Capture the cell that displays the provided text and extract its [x, y] central coordinate. 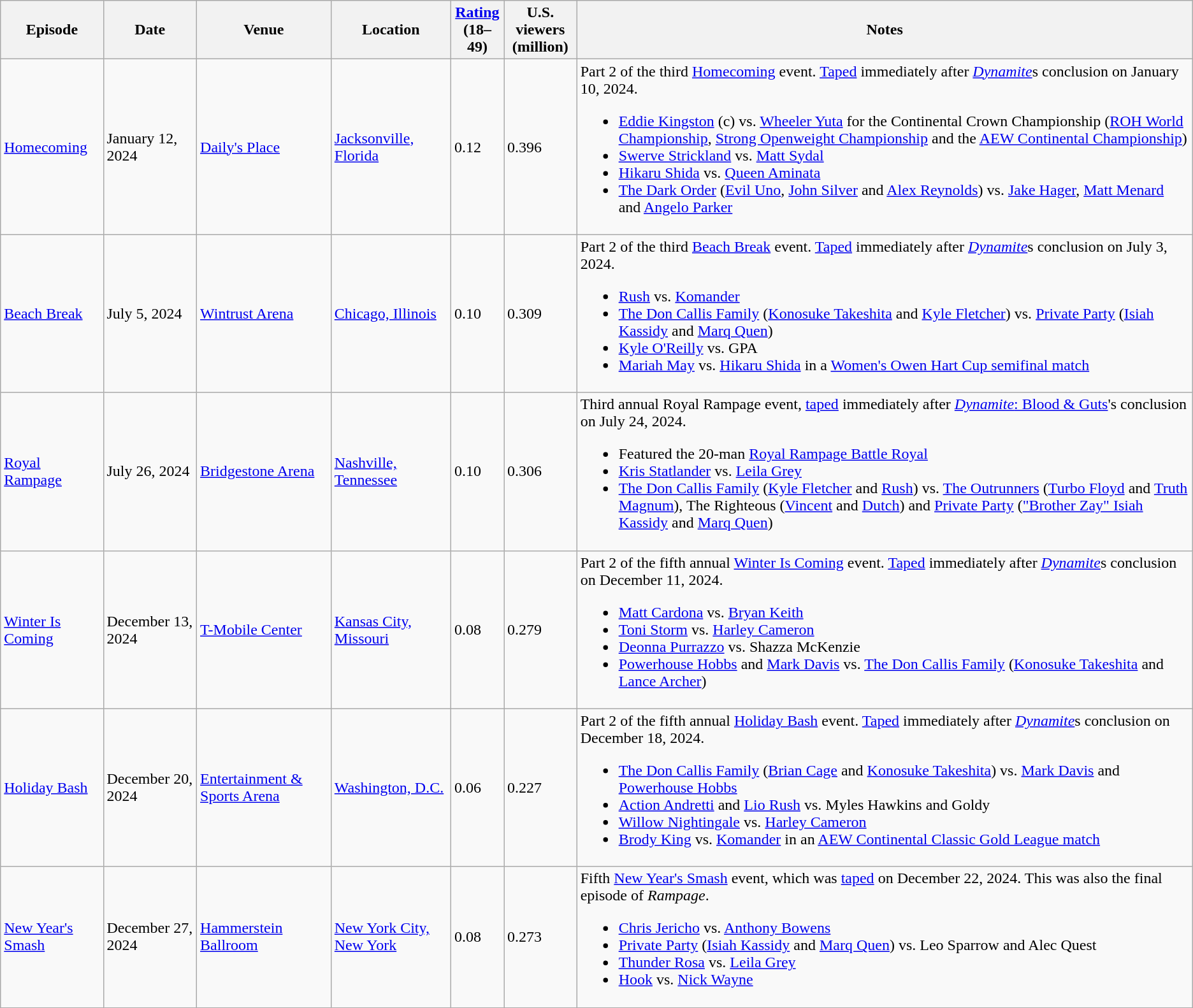
Entertainment & Sports Arena [264, 788]
T-Mobile Center [264, 630]
July 5, 2024 [150, 313]
December 27, 2024 [150, 937]
0.12 [477, 147]
Hammerstein Ballroom [264, 937]
Holiday Bash [52, 788]
Notes [885, 30]
0.227 [540, 788]
Homecoming [52, 147]
Beach Break [52, 313]
December 20, 2024 [150, 788]
0.306 [540, 472]
Washington, D.C. [391, 788]
Rating(18–49) [477, 30]
Location [391, 30]
Jacksonville, Florida [391, 147]
Kansas City, Missouri [391, 630]
Daily's Place [264, 147]
Wintrust Arena [264, 313]
U.S. viewers(million) [540, 30]
Chicago, Illinois [391, 313]
Episode [52, 30]
0.273 [540, 937]
0.06 [477, 788]
Venue [264, 30]
0.279 [540, 630]
0.309 [540, 313]
New Year's Smash [52, 937]
Nashville, Tennessee [391, 472]
July 26, 2024 [150, 472]
0.396 [540, 147]
Date [150, 30]
Bridgestone Arena [264, 472]
December 13, 2024 [150, 630]
Royal Rampage [52, 472]
New York City, New York [391, 937]
Winter Is Coming [52, 630]
January 12, 2024 [150, 147]
